Find where the given text appears and provide that cell's center as (x, y) coordinate. 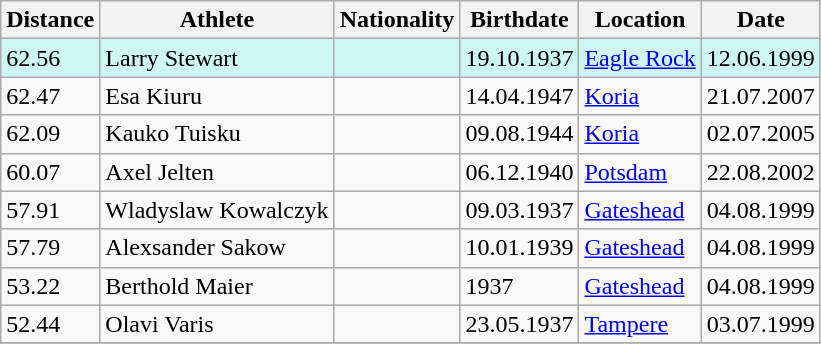
Birthdate (520, 20)
Kauko Tuisku (217, 134)
Olavi Varis (217, 324)
22.08.2002 (760, 172)
12.06.1999 (760, 58)
53.22 (50, 286)
Distance (50, 20)
09.08.1944 (520, 134)
23.05.1937 (520, 324)
Date (760, 20)
Athlete (217, 20)
Eagle Rock (640, 58)
Alexsander Sakow (217, 248)
57.91 (50, 210)
Esa Kiuru (217, 96)
Nationality (397, 20)
62.09 (50, 134)
21.07.2007 (760, 96)
52.44 (50, 324)
Axel Jelten (217, 172)
62.56 (50, 58)
57.79 (50, 248)
Location (640, 20)
09.03.1937 (520, 210)
1937 (520, 286)
06.12.1940 (520, 172)
Wladyslaw Kowalczyk (217, 210)
14.04.1947 (520, 96)
02.07.2005 (760, 134)
19.10.1937 (520, 58)
Potsdam (640, 172)
60.07 (50, 172)
10.01.1939 (520, 248)
62.47 (50, 96)
Tampere (640, 324)
Berthold Maier (217, 286)
03.07.1999 (760, 324)
Larry Stewart (217, 58)
